Capture the cell that displays the provided text and extract its [x, y] central coordinate. 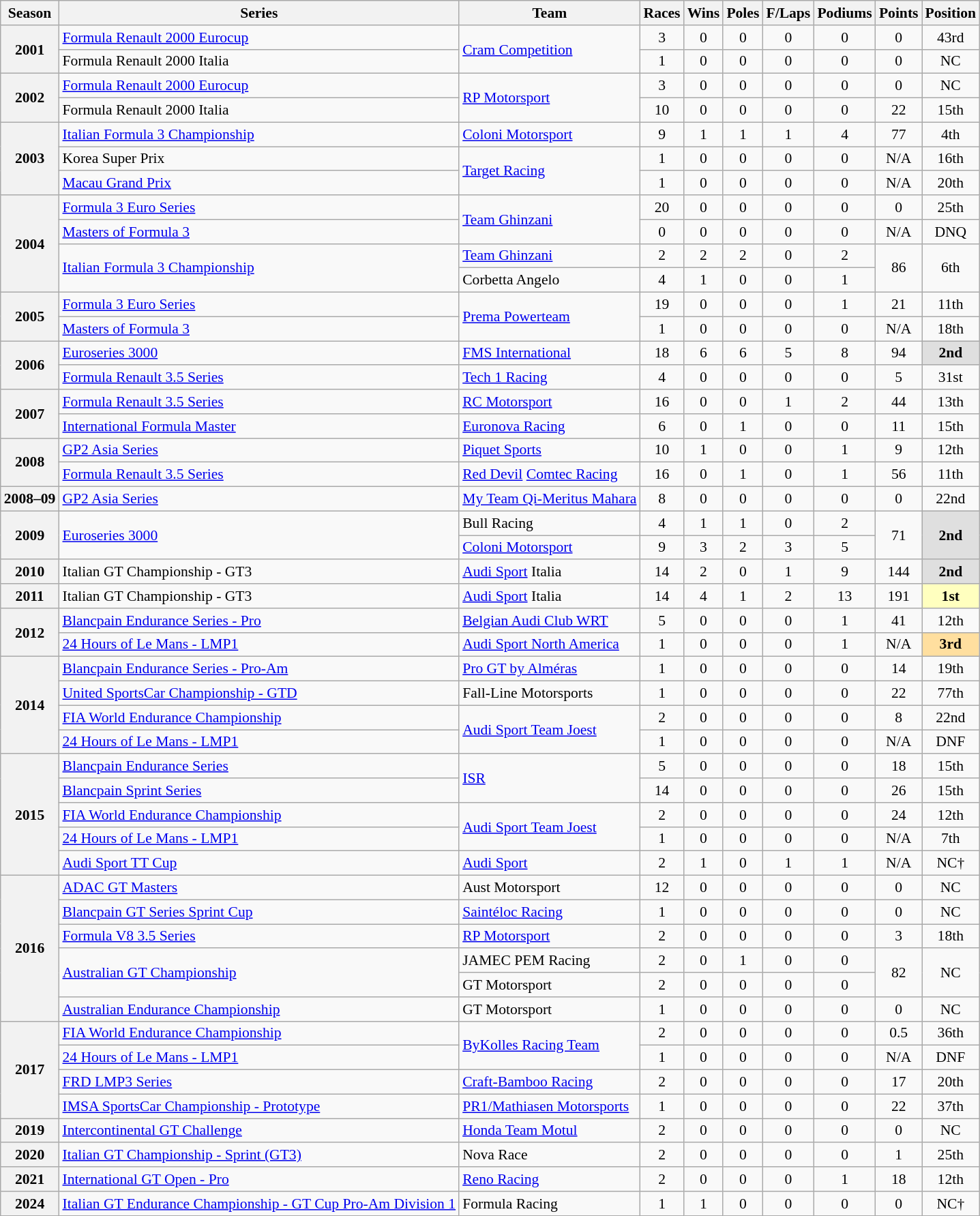
Poles [743, 13]
24 [899, 815]
Honda Team Motul [550, 1131]
Team [550, 13]
13th [951, 402]
2007 [30, 413]
Races [662, 13]
Position [951, 13]
PR1/Mathiasen Motorsports [550, 1106]
Wins [704, 13]
Audi Sport TT Cup [259, 863]
Nova Race [550, 1155]
43rd [951, 38]
0.5 [899, 1033]
21 [899, 305]
16th [951, 159]
Bull Racing [550, 523]
JAMEC PEM Racing [550, 961]
37th [951, 1106]
Aust Motorsport [550, 888]
International GT Open - Pro [259, 1179]
Formula Racing [550, 1204]
Red Devil Comtec Racing [550, 475]
1st [951, 596]
Blancpain Endurance Series [259, 767]
26 [899, 790]
12 [662, 888]
77 [899, 134]
2008 [30, 462]
191 [899, 596]
13 [844, 596]
F/Laps [788, 13]
2009 [30, 535]
2017 [30, 1069]
71 [899, 535]
Korea Super Prix [259, 159]
Euronova Racing [550, 426]
International Formula Master [259, 426]
Intercontinental GT Challenge [259, 1131]
Points [899, 13]
2003 [30, 158]
19th [951, 669]
Blancpain GT Series Sprint Cup [259, 912]
Blancpain Endurance Series - Pro [259, 621]
6th [951, 267]
Australian Endurance Championship [259, 1009]
DNQ [951, 232]
Australian GT Championship [259, 973]
2010 [30, 572]
Target Racing [550, 170]
Italian GT Championship - Sprint (GT3) [259, 1155]
FMS International [550, 353]
IMSA SportsCar Championship - Prototype [259, 1106]
2021 [30, 1179]
Series [259, 13]
11 [899, 426]
Craft-Bamboo Racing [550, 1082]
Piquet Sports [550, 450]
United SportsCar Championship - GTD [259, 694]
Italian GT Endurance Championship - GT Cup Pro-Am Division 1 [259, 1204]
77th [951, 694]
RC Motorsport [550, 402]
20 [662, 207]
Blancpain Endurance Series - Pro-Am [259, 669]
2024 [30, 1204]
82 [899, 973]
Cram Competition [550, 49]
94 [899, 353]
41 [899, 621]
Prema Powerteam [550, 316]
Pro GT by Alméras [550, 669]
44 [899, 402]
2011 [30, 596]
31st [951, 378]
2005 [30, 316]
2004 [30, 243]
Audi Sport [550, 863]
Season [30, 13]
17 [899, 1082]
2008–09 [30, 499]
Macau Grand Prix [259, 183]
Reno Racing [550, 1179]
2002 [30, 98]
3rd [951, 644]
My Team Qi-Meritus Mahara [550, 499]
86 [899, 267]
Blancpain Sprint Series [259, 790]
4th [951, 134]
Tech 1 Racing [550, 378]
Fall-Line Motorsports [550, 694]
56 [899, 475]
Formula V8 3.5 Series [259, 936]
Podiums [844, 13]
2020 [30, 1155]
ByKolles Racing Team [550, 1045]
2019 [30, 1131]
19 [662, 305]
2015 [30, 815]
ISR [550, 779]
36th [951, 1033]
FRD LMP3 Series [259, 1082]
Audi Sport North America [550, 644]
2001 [30, 49]
2012 [30, 633]
144 [899, 572]
Belgian Audi Club WRT [550, 621]
2016 [30, 949]
7th [951, 839]
Saintéloc Racing [550, 912]
2006 [30, 366]
ADAC GT Masters [259, 888]
2014 [30, 705]
Corbetta Angelo [550, 280]
